Return (X, Y) of the center of cell containing provided text 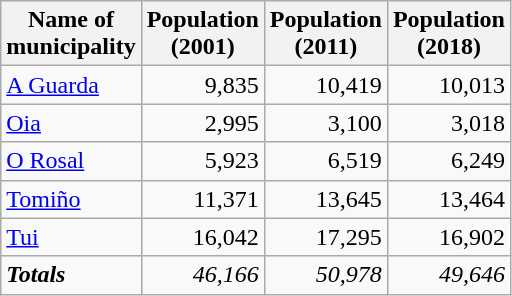
Oia (71, 123)
Tomiño (71, 199)
5,923 (202, 161)
Population(2001) (202, 34)
A Guarda (71, 85)
Population(2011) (326, 34)
13,645 (326, 199)
Population(2018) (448, 34)
Totals (71, 275)
O Rosal (71, 161)
16,902 (448, 237)
10,419 (326, 85)
6,519 (326, 161)
Name ofmunicipality (71, 34)
16,042 (202, 237)
17,295 (326, 237)
10,013 (448, 85)
6,249 (448, 161)
13,464 (448, 199)
46,166 (202, 275)
49,646 (448, 275)
Tui (71, 237)
11,371 (202, 199)
50,978 (326, 275)
9,835 (202, 85)
3,018 (448, 123)
2,995 (202, 123)
3,100 (326, 123)
